Output the [x, y] coordinate of the center of the cell containing the given text.  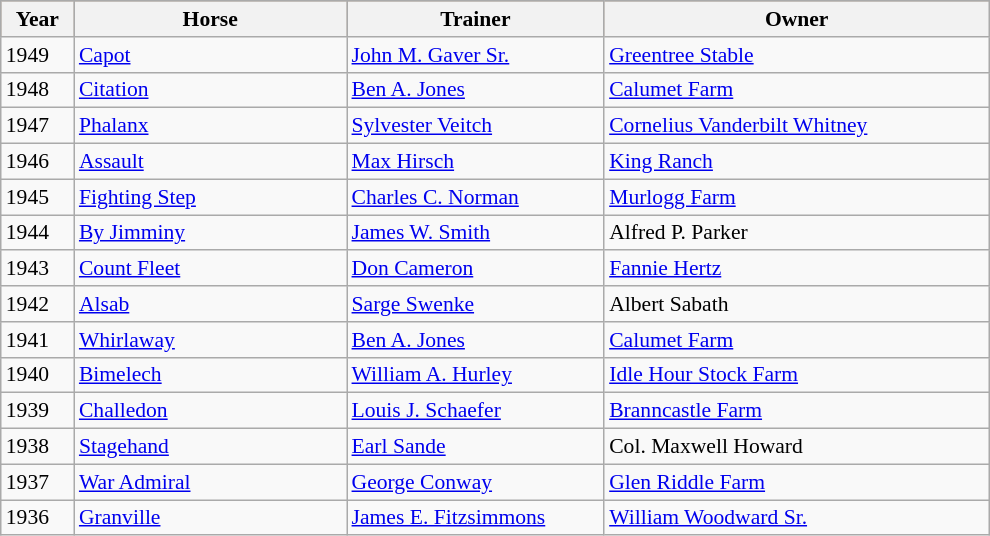
1944 [38, 233]
James E. Fitzsimmons [475, 518]
Max Hirsch [475, 162]
Greentree Stable [796, 55]
Owner [796, 19]
1939 [38, 411]
Cornelius Vanderbilt Whitney [796, 126]
Stagehand [210, 447]
1948 [38, 90]
Count Fleet [210, 269]
Murlogg Farm [796, 197]
William A. Hurley [475, 375]
Bimelech [210, 375]
War Admiral [210, 482]
1941 [38, 340]
1937 [38, 482]
1942 [38, 304]
Idle Hour Stock Farm [796, 375]
Glen Riddle Farm [796, 482]
Charles C. Norman [475, 197]
Earl Sande [475, 447]
Whirlaway [210, 340]
George Conway [475, 482]
1936 [38, 518]
Sylvester Veitch [475, 126]
Phalanx [210, 126]
Trainer [475, 19]
By Jimminy [210, 233]
1949 [38, 55]
Horse [210, 19]
Citation [210, 90]
James W. Smith [475, 233]
Fannie Hertz [796, 269]
1943 [38, 269]
Sarge Swenke [475, 304]
1947 [38, 126]
1938 [38, 447]
John M. Gaver Sr. [475, 55]
Capot [210, 55]
Challedon [210, 411]
Branncastle Farm [796, 411]
Albert Sabath [796, 304]
Fighting Step [210, 197]
Year [38, 19]
1940 [38, 375]
King Ranch [796, 162]
1945 [38, 197]
1946 [38, 162]
Don Cameron [475, 269]
Col. Maxwell Howard [796, 447]
Alsab [210, 304]
Alfred P. Parker [796, 233]
William Woodward Sr. [796, 518]
Granville [210, 518]
Louis J. Schaefer [475, 411]
Assault [210, 162]
